Extract the [X, Y] coordinate from the center of the cell holding the provided text.  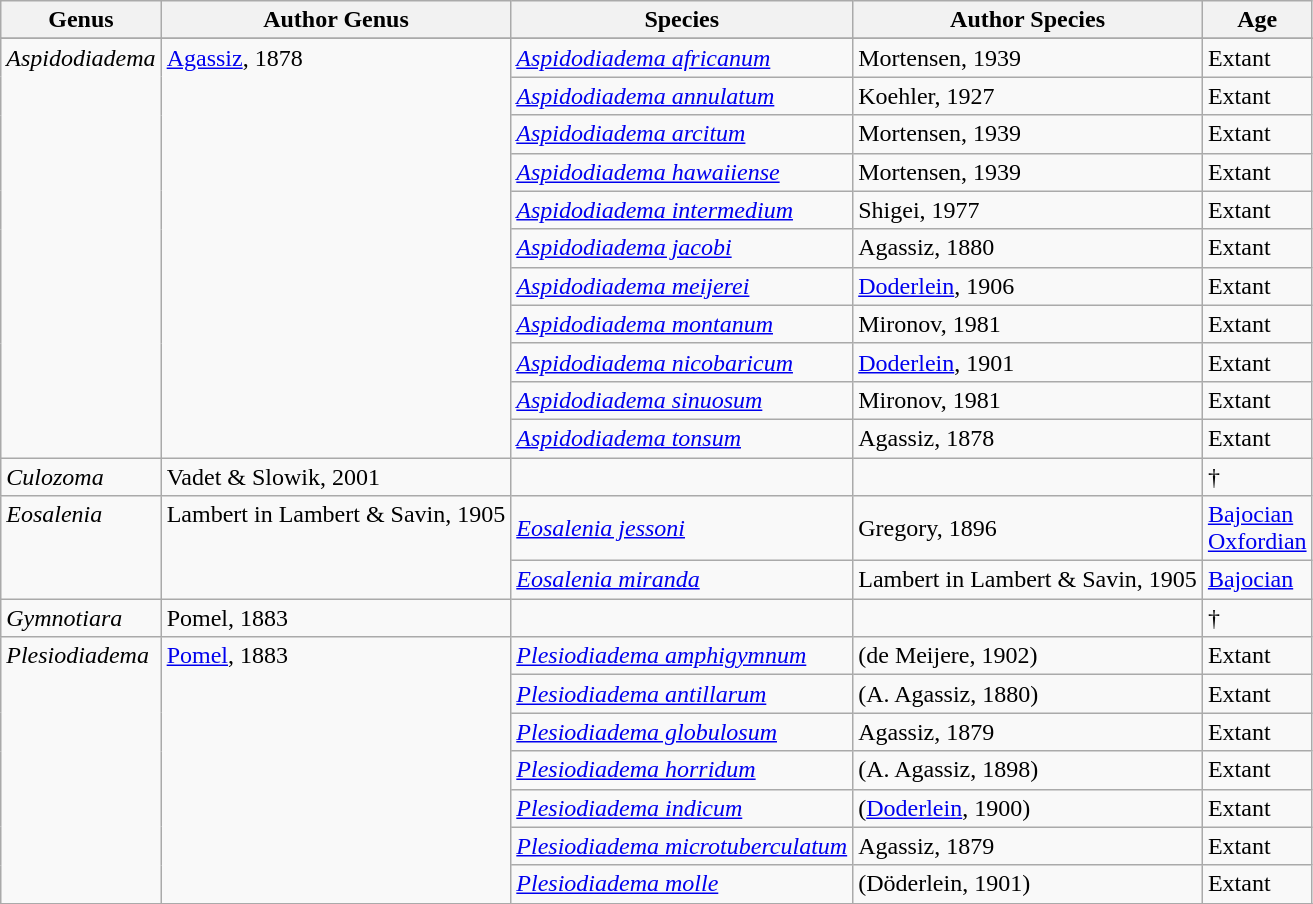
Vadet & Slowik, 2001 [336, 477]
Aspidodiadema intermedium [682, 210]
(de Meijere, 1902) [1028, 656]
Plesiodiadema amphigymnum [682, 656]
BajocianOxfordian [1257, 528]
Aspidodiadema meijerei [682, 286]
Aspidodiadema montanum [682, 324]
Eosalenia miranda [682, 580]
Genus [81, 20]
Author Species [1028, 20]
Agassiz, 1880 [1028, 248]
Eosalenia jessoni [682, 528]
Age [1257, 20]
(A. Agassiz, 1898) [1028, 770]
Doderlein, 1906 [1028, 286]
Plesiodiadema globulosum [682, 732]
Shigei, 1977 [1028, 210]
Aspidodiadema africanum [682, 58]
Bajocian [1257, 580]
(Doderlein, 1900) [1028, 808]
Plesiodiadema indicum [682, 808]
Author Genus [336, 20]
Aspidodiadema nicobaricum [682, 362]
Plesiodiadema [81, 770]
Aspidodiadema annulatum [682, 96]
(Döderlein, 1901) [1028, 884]
Aspidodiadema tonsum [682, 438]
Plesiodiadema antillarum [682, 694]
Aspidodiadema jacobi [682, 248]
Plesiodiadema microtuberculatum [682, 846]
Plesiodiadema horridum [682, 770]
Culozoma [81, 477]
Species [682, 20]
Aspidodiadema arcitum [682, 134]
Aspidodiadema hawaiiense [682, 172]
Gymnotiara [81, 618]
Koehler, 1927 [1028, 96]
Plesiodiadema molle [682, 884]
Doderlein, 1901 [1028, 362]
Aspidodiadema sinuosum [682, 400]
Aspidodiadema [81, 248]
Gregory, 1896 [1028, 528]
Eosalenia [81, 548]
(A. Agassiz, 1880) [1028, 694]
